Provide the (x, y) coordinate of the cell's center where the given text is located.  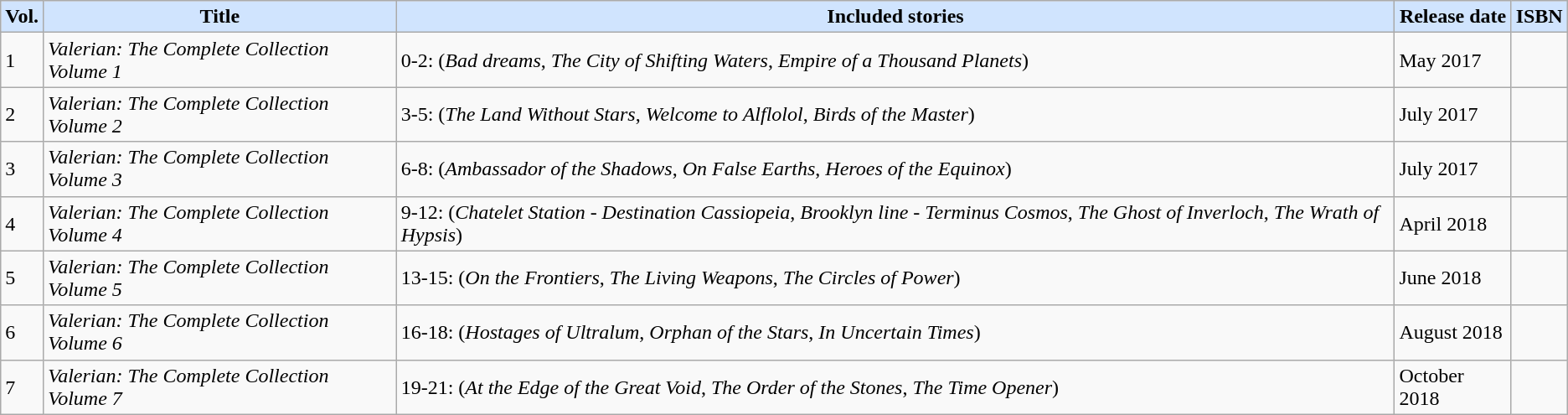
3-5: (The Land Without Stars, Welcome to Alflolol, Birds of the Master) (895, 114)
May 2017 (1452, 60)
Valerian: The Complete Collection Volume 1 (220, 60)
5 (22, 278)
Valerian: The Complete Collection Volume 4 (220, 223)
Valerian: The Complete Collection Volume 3 (220, 169)
Valerian: The Complete Collection Volume 7 (220, 387)
April 2018 (1452, 223)
7 (22, 387)
Title (220, 17)
Valerian: The Complete Collection Volume 6 (220, 332)
Included stories (895, 17)
ISBN (1540, 17)
16-18: (Hostages of Ultralum, Orphan of the Stars, In Uncertain Times) (895, 332)
2 (22, 114)
6 (22, 332)
June 2018 (1452, 278)
Vol. (22, 17)
Valerian: The Complete Collection Volume 2 (220, 114)
6-8: (Ambassador of the Shadows, On False Earths, Heroes of the Equinox) (895, 169)
August 2018 (1452, 332)
9-12: (Chatelet Station - Destination Cassiopeia, Brooklyn line - Terminus Cosmos, The Ghost of Inverloch, The Wrath of Hypsis) (895, 223)
0-2: (Bad dreams, The City of Shifting Waters, Empire of a Thousand Planets) (895, 60)
October 2018 (1452, 387)
3 (22, 169)
4 (22, 223)
Valerian: The Complete Collection Volume 5 (220, 278)
1 (22, 60)
13-15: (On the Frontiers, The Living Weapons, The Circles of Power) (895, 278)
Release date (1452, 17)
19-21: (At the Edge of the Great Void, The Order of the Stones, The Time Opener) (895, 387)
